Capture the cell that displays the provided text and extract its (X, Y) central coordinate. 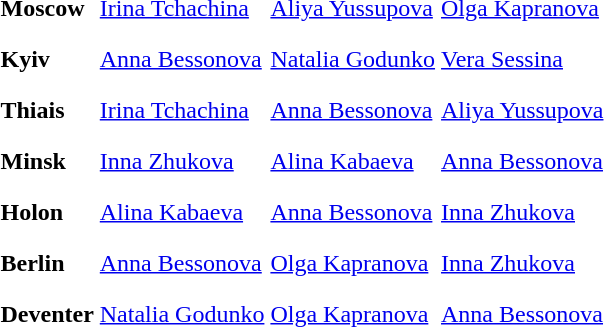
Olga Kapranova (353, 263)
Inna Zhukova (182, 161)
Irina Tchachina (182, 110)
Natalia Godunko (353, 59)
